Provide the [X, Y] coordinate of the cell's center where the given text is located.  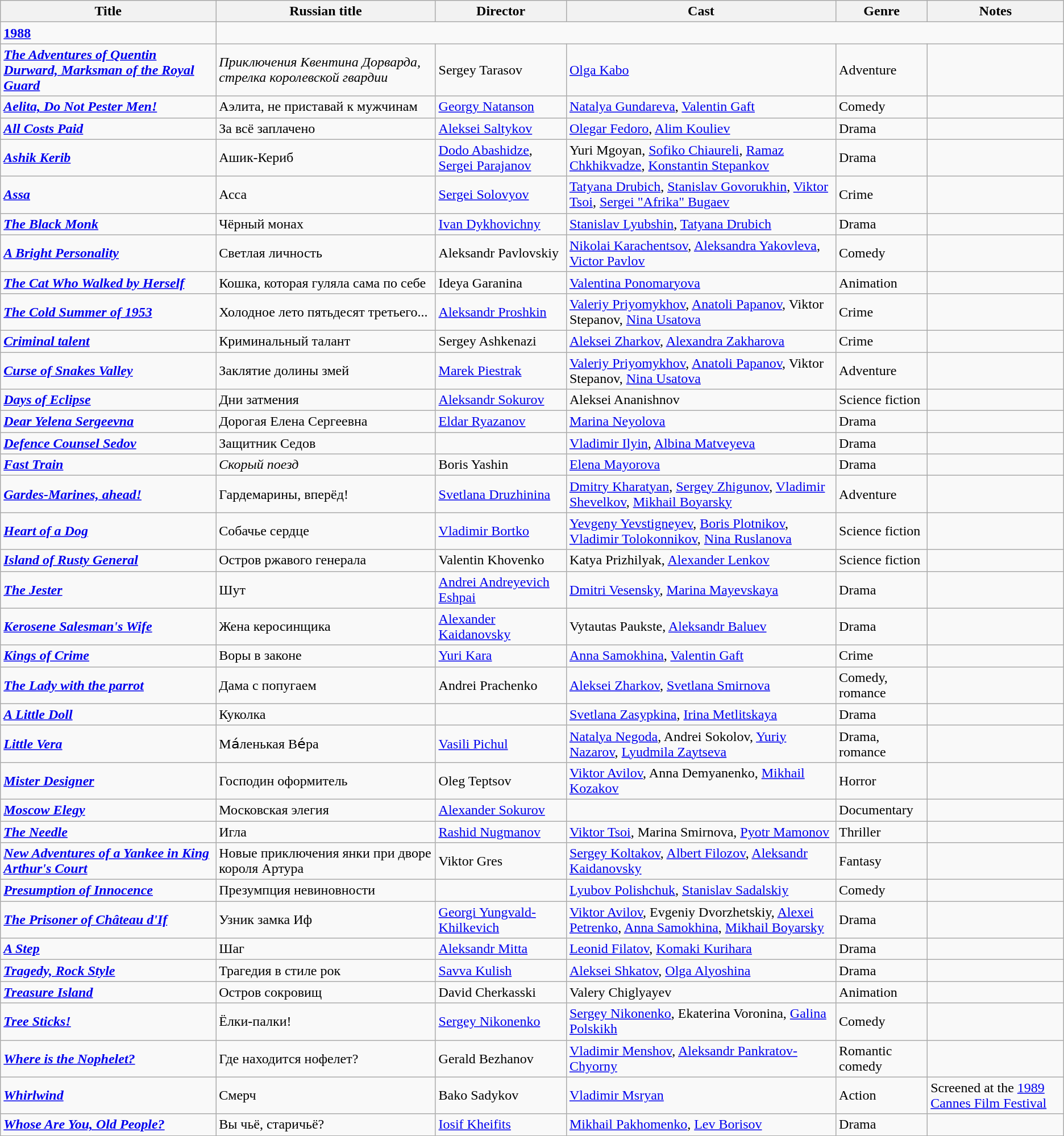
Mikhail Pakhomenko, Lev Borisov [701, 1125]
Yevgeny Yevstigneyev, Boris Plotnikov, Vladimir Tolokonnikov, Nina Ruslanova [701, 531]
Ёлки-палки! [326, 1022]
Natalya Gundareva, Valentin Gaft [701, 107]
Gardes-Marines, ahead! [108, 494]
Director [501, 11]
Кошка, которая гуляла сама по себе [326, 282]
Aleksandr Sokurov [501, 400]
Action [882, 1096]
Romantic comedy [882, 1058]
Куколка [326, 714]
Eldar Ryazanov [501, 422]
Andrei Prachenko [501, 685]
Tragedy, Rock Style [108, 971]
Аэлита, не приставай к мужчинам [326, 107]
Dmitry Kharatyan, Sergey Zhigunov, Vladimir Shevelkov, Mikhail Boyarsky [701, 494]
Aleksei Shkatov, Olga Alyoshina [701, 971]
Aleksandr Pavlovskiy [501, 253]
Vasili Pichul [501, 743]
Vladimir Ilyin, Albina Matveyeva [701, 443]
Ашик-Кериб [326, 158]
За всё заплачено [326, 128]
Oleg Teptsov [501, 781]
Sergey Ashkenazi [501, 341]
Olegar Fedoro, Alim Kouliev [701, 128]
Curse of Snakes Valley [108, 371]
Savva Kulish [501, 971]
Холодное лето пятьдесят третьего... [326, 311]
Криминальный талант [326, 341]
Valentin Khovenko [501, 560]
Дорогая Елена Сергеевна [326, 422]
Presumption of Innocence [108, 891]
Чёрный монах [326, 224]
Moscow Elegy [108, 810]
Alexander Kaidanovsky [501, 626]
Viktor Avilov, Anna Demyanenko, Mikhail Kozakov [701, 781]
Viktor Gres [501, 862]
Игла [326, 831]
Vladimir Msryan [701, 1096]
Dodo Abashidze, Sergei Parajanov [501, 158]
Comedy, romance [882, 685]
Olga Kabo [701, 70]
New Adventures of a Yankee in King Arthur's Court [108, 862]
Elena Mayorova [701, 465]
Vladimir Bortko [501, 531]
Where is the Nophelet? [108, 1058]
Drama, romance [882, 743]
Treasure Island [108, 992]
Assa [108, 194]
Защитник Седов [326, 443]
Остров ржавого генерала [326, 560]
Days of Eclipse [108, 400]
Kings of Crime [108, 656]
Vytautas Paukste, Aleksandr Baluev [701, 626]
Defence Counsel Sedov [108, 443]
Rashid Nugmanov [501, 831]
Ма́ленькая Ве́ра [326, 743]
Little Vera [108, 743]
1988 [108, 33]
Island of Rusty General [108, 560]
Alexander Sokurov [501, 810]
Aleksandr Proshkin [501, 311]
Thriller [882, 831]
Heart of a Dog [108, 531]
Tatyana Drubich, Stanislav Govorukhin, Viktor Tsoi, Sergei "Afrika" Bugaev [701, 194]
Гардемарины, вперёд! [326, 494]
Dear Yelena Sergeevna [108, 422]
David Cherkasski [501, 992]
Московская элегия [326, 810]
Aleksei Zharkov, Svetlana Smirnova [701, 685]
Lyubov Polishchuk, Stanislav Sadalskiy [701, 891]
Marek Piestrak [501, 371]
Valery Chiglyayev [701, 992]
Kerosene Salesman's Wife [108, 626]
Horror [882, 781]
Aleksei Saltykov [501, 128]
Шут [326, 590]
Aelita, Do Not Pester Men! [108, 107]
Georgi Yungvald-Khilkevich [501, 919]
Новые приключения янки при дворе короля Артура [326, 862]
Bako Sadykov [501, 1096]
Собачье сердце [326, 531]
Tree Sticks! [108, 1022]
Трагедия в стиле рок [326, 971]
Шаг [326, 949]
Natalya Negoda, Andrei Sokolov, Yuriy Nazarov, Lyudmila Zaytseva [701, 743]
Господин оформитель [326, 781]
Aleksei Zharkov, Alexandra Zakharova [701, 341]
Georgy Natanson [501, 107]
Sergey Nikonenko, Ekaterina Voronina, Galina Polskikh [701, 1022]
Nikolai Karachentsov, Aleksandra Yakovleva, Victor Pavlov [701, 253]
Documentary [882, 810]
Iosif Kheifits [501, 1125]
A Little Doll [108, 714]
Vladimir Menshov, Aleksandr Pankratov-Chyorny [701, 1058]
Sergey Koltakov, Albert Filozov, Aleksandr Kaidanovsky [701, 862]
Criminal talent [108, 341]
All Costs Paid [108, 128]
Sergey Nikonenko [501, 1022]
Andrei Andreyevich Eshpai [501, 590]
A Bright Personality [108, 253]
Gerald Bezhanov [501, 1058]
Svetlana Zasypkina, Irina Metlitskaya [701, 714]
Boris Yashin [501, 465]
Sergei Solovyov [501, 194]
Ivan Dykhovichny [501, 224]
Fantasy [882, 862]
Genre [882, 11]
The Cold Summer of 1953 [108, 311]
Вы чьё, старичьё? [326, 1125]
The Jester [108, 590]
Katya Prizhilyak, Alexander Lenkov [701, 560]
Смерч [326, 1096]
Приключения Квентина Дорварда, стрелка королевской гвардии [326, 70]
Воры в законе [326, 656]
Marina Neyolova [701, 422]
The Needle [108, 831]
Светлая личность [326, 253]
Dmitri Vesensky, Marina Mayevskaya [701, 590]
Cast [701, 11]
Ashik Kerib [108, 158]
The Adventures of Quentin Durward, Marksman of the Royal Guard [108, 70]
The Prisoner of Château d'If [108, 919]
Презумпция невиновности [326, 891]
The Cat Who Walked by Herself [108, 282]
Дни затмения [326, 400]
Whose Are You, Old People? [108, 1125]
A Step [108, 949]
Mister Designer [108, 781]
Где находится нофелет? [326, 1058]
Остров сокровищ [326, 992]
Жена керосинщика [326, 626]
Leonid Filatov, Komaki Kurihara [701, 949]
The Lady with the parrot [108, 685]
The Black Monk [108, 224]
Дама с попугаем [326, 685]
Yuri Kara [501, 656]
Узник замка Иф [326, 919]
Асса [326, 194]
Fast Train [108, 465]
Title [108, 11]
Sergey Tarasov [501, 70]
Aleksei Ananishnov [701, 400]
Ideya Garanina [501, 282]
Скорый поезд [326, 465]
Yuri Mgoyan, Sofiko Chiaureli, Ramaz Chkhikvadze, Konstantin Stepankov [701, 158]
Viktor Avilov, Evgeniy Dvorzhetskiy, Alexei Petrenko, Anna Samokhina, Mikhail Boyarsky [701, 919]
Aleksandr Mitta [501, 949]
Svetlana Druzhinina [501, 494]
Notes [996, 11]
Viktor Tsoi, Marina Smirnova, Pyotr Mamonov [701, 831]
Russian title [326, 11]
Whirlwind [108, 1096]
Valentina Ponomaryova [701, 282]
Anna Samokhina, Valentin Gaft [701, 656]
Screened at the 1989 Cannes Film Festival [996, 1096]
Stanislav Lyubshin, Tatyana Drubich [701, 224]
Заклятие долины змей [326, 371]
